Determine the [x, y] coordinate at the center of the cell enclosing the given text.  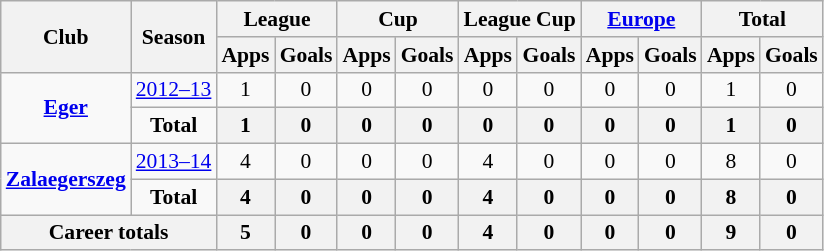
Cup [398, 19]
Season [174, 36]
2013–14 [174, 162]
Zalaegerszeg [66, 180]
9 [731, 233]
Career totals [109, 233]
2012–13 [174, 90]
Club [66, 36]
League [276, 19]
Eger [66, 108]
5 [245, 233]
Europe [642, 19]
League Cup [520, 19]
